Find where the given text appears and provide that cell's center as [x, y] coordinate. 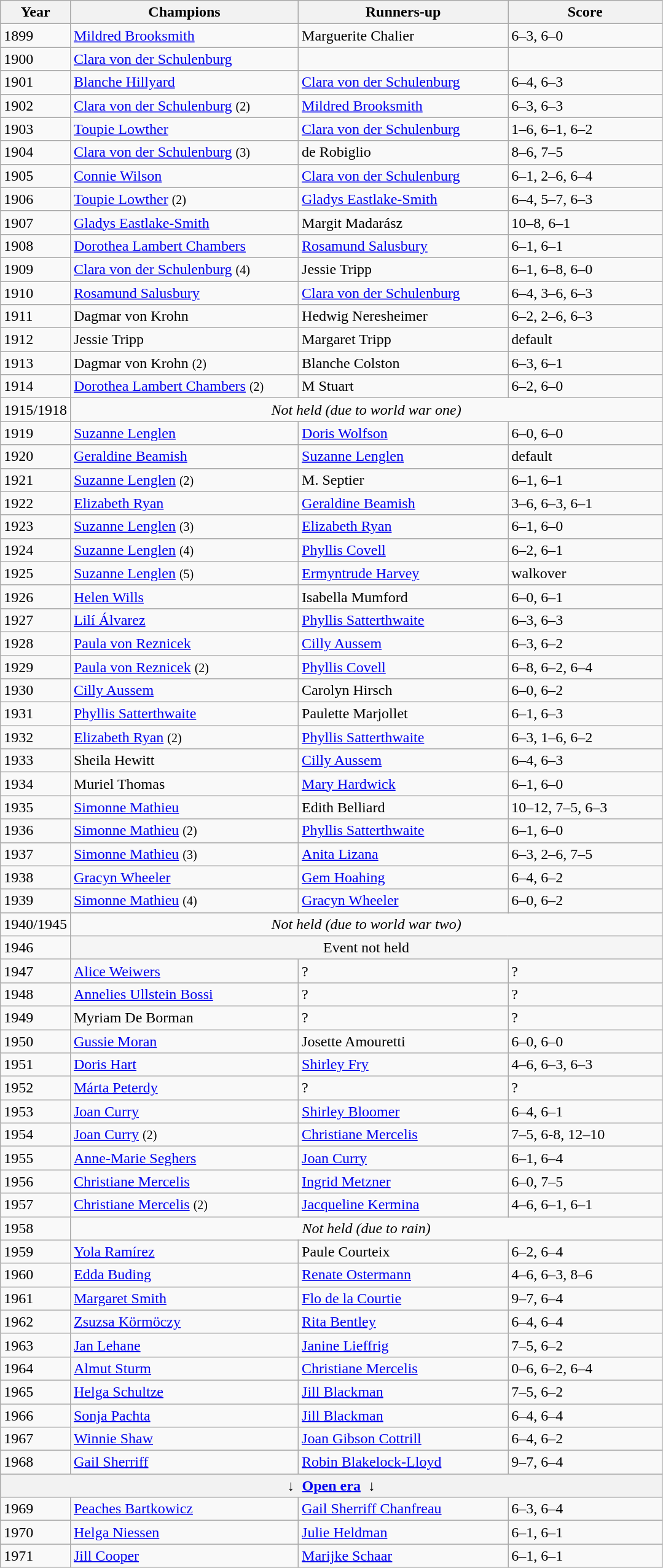
Anita Lizana [403, 854]
1909 [36, 269]
Marguerite Chalier [403, 36]
Suzanne Lenglen (5) [184, 573]
1937 [36, 854]
1900 [36, 59]
1955 [36, 1158]
Jacqueline Kermina [403, 1205]
Helga Schultze [184, 1392]
Not held (due to world war two) [366, 924]
6–3, 1–6, 6–2 [585, 737]
Isabella Mumford [403, 597]
4–6, 6–1, 6–1 [585, 1205]
1936 [36, 831]
3–6, 6–3, 6–1 [585, 503]
6–2, 6–0 [585, 386]
Dagmar von Krohn [184, 316]
1910 [36, 293]
1914 [36, 386]
Clara von der Schulenburg (2) [184, 106]
Doris Wolfson [403, 433]
Event not held [366, 947]
6–0, 6–1 [585, 597]
1933 [36, 761]
Margaret Smith [184, 1298]
Clara von der Schulenburg (3) [184, 152]
Hedwig Neresheimer [403, 316]
1948 [36, 994]
Suzanne Lenglen (2) [184, 480]
Helen Wills [184, 597]
Julie Heldman [403, 1532]
1930 [36, 691]
1–6, 6–1, 6–2 [585, 129]
1908 [36, 246]
1964 [36, 1368]
Muriel Thomas [184, 784]
1953 [36, 1111]
Simonne Mathieu (2) [184, 831]
Not held (due to world war one) [366, 410]
Margaret Tripp [403, 340]
6–8, 6–2, 6–4 [585, 667]
Year [36, 12]
1939 [36, 901]
Janine Lieffrig [403, 1345]
Elizabeth Ryan (2) [184, 737]
6–3, 6–0 [585, 36]
1969 [36, 1509]
10–8, 6–1 [585, 222]
Yola Ramírez [184, 1252]
Gail Sherriff [184, 1462]
6–3, 2–6, 7–5 [585, 854]
0–6, 6–2, 6–4 [585, 1368]
Runners-up [403, 12]
1929 [36, 667]
1919 [36, 433]
M. Septier [403, 480]
6–2, 2–6, 6–3 [585, 316]
1950 [36, 1041]
1926 [36, 597]
1920 [36, 457]
1915/1918 [36, 410]
1954 [36, 1135]
1963 [36, 1345]
6–4, 5–7, 6–3 [585, 199]
1932 [36, 737]
walkover [585, 573]
1922 [36, 503]
1904 [36, 152]
1970 [36, 1532]
Gem Hoahing [403, 877]
Marijke Schaar [403, 1556]
Zsuzsa Körmöczy [184, 1322]
Winnie Shaw [184, 1439]
1925 [36, 573]
1902 [36, 106]
1967 [36, 1439]
Rita Bentley [403, 1322]
M Stuart [403, 386]
Shirley Bloomer [403, 1111]
Renate Ostermann [403, 1275]
Gail Sherriff Chanfreau [403, 1509]
Dagmar von Krohn (2) [184, 363]
Not held (due to rain) [366, 1228]
Clara von der Schulenburg (4) [184, 269]
Márta Peterdy [184, 1088]
Josette Amouretti [403, 1041]
Robin Blakelock-Lloyd [403, 1462]
Joan Curry (2) [184, 1135]
Score [585, 12]
8–6, 7–5 [585, 152]
Ingrid Metzner [403, 1182]
Paule Courteix [403, 1252]
1935 [36, 807]
Suzanne Lenglen (3) [184, 527]
Paula von Reznicek [184, 643]
Sonja Pachta [184, 1415]
Dorothea Lambert Chambers [184, 246]
Annelies Ullstein Bossi [184, 994]
1899 [36, 36]
Peaches Bartkowicz [184, 1509]
Simonne Mathieu (3) [184, 854]
1951 [36, 1065]
Edda Buding [184, 1275]
1928 [36, 643]
6–3, 6–4 [585, 1509]
1912 [36, 340]
1938 [36, 877]
Sheila Hewitt [184, 761]
1924 [36, 550]
Connie Wilson [184, 176]
10–12, 7–5, 6–3 [585, 807]
Flo de la Courtie [403, 1298]
1962 [36, 1322]
6–3, 6–1 [585, 363]
Carolyn Hirsch [403, 691]
Simonne Mathieu [184, 807]
1947 [36, 971]
Doris Hart [184, 1065]
1968 [36, 1462]
Ermyntrude Harvey [403, 573]
Simonne Mathieu (4) [184, 901]
1911 [36, 316]
1957 [36, 1205]
1931 [36, 714]
↓ Open era ↓ [332, 1486]
Joan Gibson Cottrill [403, 1439]
Anne-Marie Seghers [184, 1158]
Paula von Reznicek (2) [184, 667]
1966 [36, 1415]
de Robiglio [403, 152]
Helga Niessen [184, 1532]
1965 [36, 1392]
1946 [36, 947]
4–6, 6–3, 8–6 [585, 1275]
6–2, 6–1 [585, 550]
1959 [36, 1252]
1903 [36, 129]
6–2, 6–4 [585, 1252]
1907 [36, 222]
Paulette Marjollet [403, 714]
1961 [36, 1298]
Jan Lehane [184, 1345]
6–1, 6–4 [585, 1158]
Champions [184, 12]
1958 [36, 1228]
7–5, 6-8, 12–10 [585, 1135]
1906 [36, 199]
1934 [36, 784]
Blanche Hillyard [184, 82]
6–1, 2–6, 6–4 [585, 176]
Toupie Lowther (2) [184, 199]
Almut Sturm [184, 1368]
Shirley Fry [403, 1065]
1952 [36, 1088]
Edith Belliard [403, 807]
Blanche Colston [403, 363]
1949 [36, 1017]
1956 [36, 1182]
Mary Hardwick [403, 784]
6–4, 6–1 [585, 1111]
Dorothea Lambert Chambers (2) [184, 386]
6–0, 7–5 [585, 1182]
Myriam De Borman [184, 1017]
1923 [36, 527]
1921 [36, 480]
Lilí Álvarez [184, 620]
Alice Weiwers [184, 971]
Suzanne Lenglen (4) [184, 550]
Jill Cooper [184, 1556]
Gussie Moran [184, 1041]
Margit Madarász [403, 222]
1905 [36, 176]
1940/1945 [36, 924]
4–6, 6–3, 6–3 [585, 1065]
1927 [36, 620]
Toupie Lowther [184, 129]
Christiane Mercelis (2) [184, 1205]
1971 [36, 1556]
1901 [36, 82]
6–3, 6–2 [585, 643]
6–1, 6–3 [585, 714]
1913 [36, 363]
6–1, 6–8, 6–0 [585, 269]
6–4, 3–6, 6–3 [585, 293]
1960 [36, 1275]
